Detect which cell encompasses the target text, then output its [x, y] center coordinate. 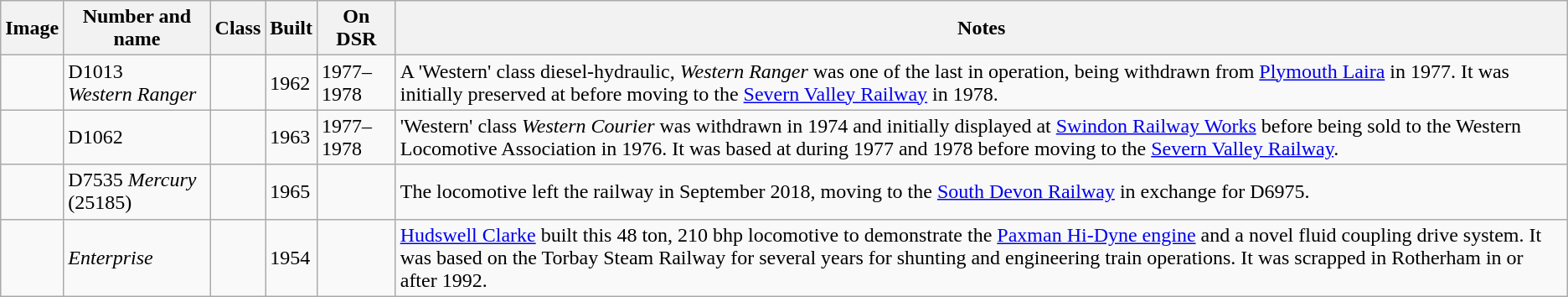
1963 [291, 138]
D7535 Mercury (25185) [137, 191]
D1062 [137, 138]
Image [32, 29]
D1013Western Ranger [137, 82]
Class [238, 29]
1962 [291, 82]
Number and name [137, 29]
Notes [982, 29]
On DSR [357, 29]
1954 [291, 258]
Built [291, 29]
Enterprise [137, 258]
The locomotive left the railway in September 2018, moving to the South Devon Railway in exchange for D6975. [982, 191]
1965 [291, 191]
